Extract the (x, y) coordinate from the center of the cell holding the provided text.  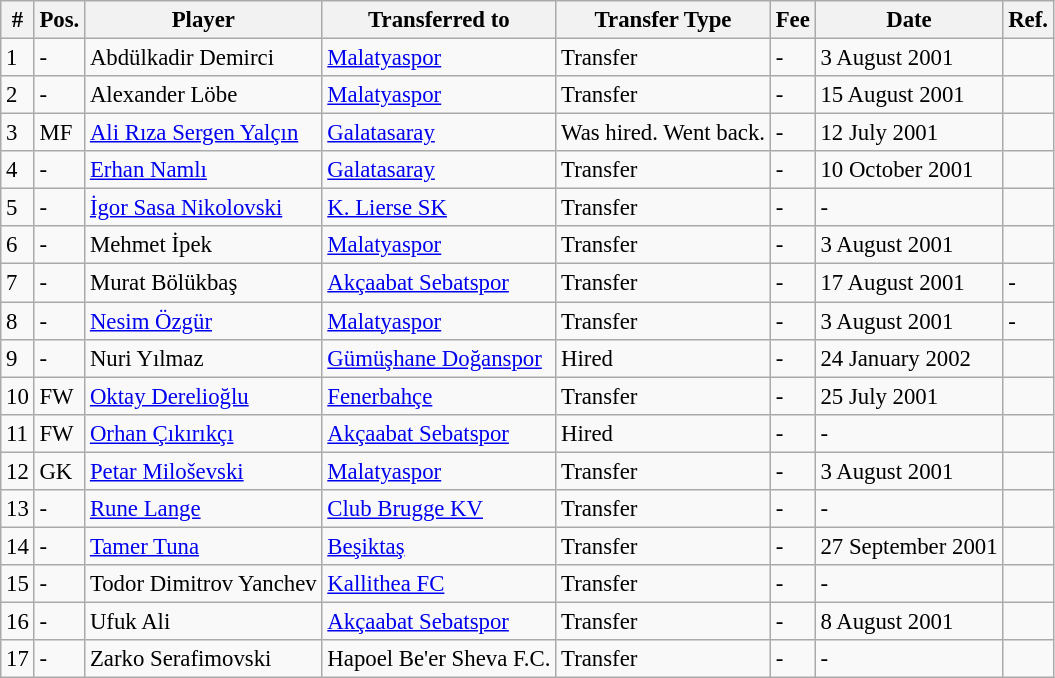
Alexander Löbe (204, 95)
Murat Bölükbaş (204, 283)
K. Lierse SK (439, 208)
12 (18, 471)
2 (18, 95)
Was hired. Went back. (664, 133)
11 (18, 433)
Pos. (59, 20)
8 August 2001 (909, 621)
Nesim Özgür (204, 321)
Tamer Tuna (204, 546)
Fenerbahçe (439, 396)
MF (59, 133)
Transferred to (439, 20)
Petar Miloševski (204, 471)
Beşiktaş (439, 546)
Rune Lange (204, 509)
GK (59, 471)
Transfer Type (664, 20)
Kallithea FC (439, 584)
Todor Dimitrov Yanchev (204, 584)
9 (18, 358)
25 July 2001 (909, 396)
Orhan Çıkırıkçı (204, 433)
Club Brugge KV (439, 509)
4 (18, 170)
6 (18, 245)
17 (18, 659)
13 (18, 509)
# (18, 20)
İgor Sasa Nikolovski (204, 208)
Zarko Serafimovski (204, 659)
Fee (792, 20)
Abdülkadir Demirci (204, 58)
5 (18, 208)
Nuri Yılmaz (204, 358)
17 August 2001 (909, 283)
8 (18, 321)
15 August 2001 (909, 95)
3 (18, 133)
Mehmet İpek (204, 245)
15 (18, 584)
Ref. (1028, 20)
Oktay Derelioğlu (204, 396)
12 July 2001 (909, 133)
10 (18, 396)
16 (18, 621)
10 October 2001 (909, 170)
1 (18, 58)
Date (909, 20)
Gümüşhane Doğanspor (439, 358)
Ali Rıza Sergen Yalçın (204, 133)
27 September 2001 (909, 546)
Player (204, 20)
Erhan Namlı (204, 170)
7 (18, 283)
14 (18, 546)
24 January 2002 (909, 358)
Hapoel Be'er Sheva F.C. (439, 659)
Ufuk Ali (204, 621)
